Scan for the cell matching the given text and deliver its (x, y) coordinate at center. 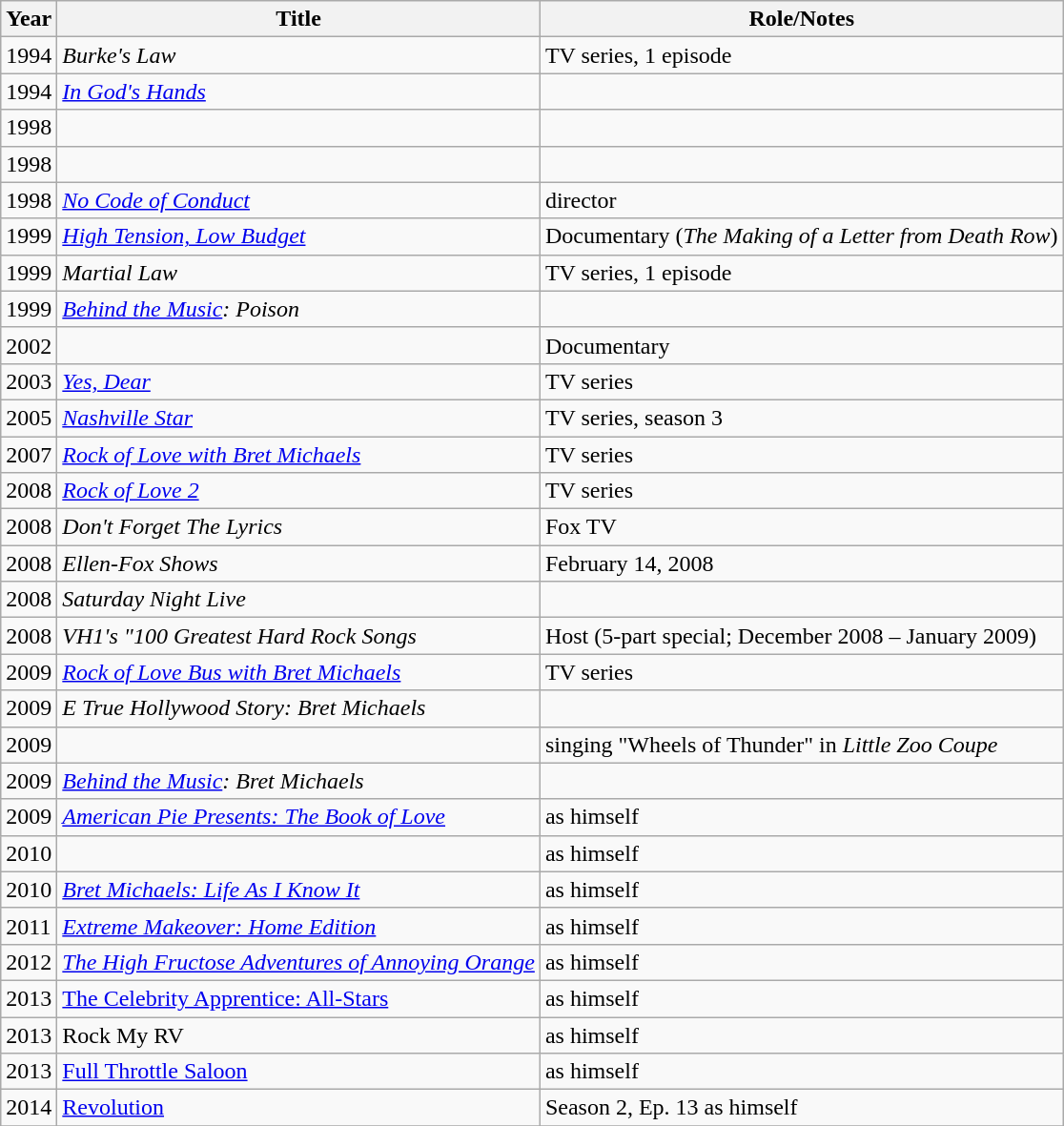
Nashville Star (299, 418)
E True Hollywood Story: Bret Michaels (299, 708)
Rock My RV (299, 1034)
Title (299, 19)
Ellen-Fox Shows (299, 563)
Documentary (801, 345)
Rock of Love Bus with Bret Michaels (299, 672)
VH1's "100 Greatest Hard Rock Songs (299, 636)
2014 (29, 1108)
Bret Michaels: Life As I Know It (299, 890)
Full Throttle Saloon (299, 1072)
Yes, Dear (299, 381)
Revolution (299, 1108)
Rock of Love 2 (299, 491)
The High Fructose Adventures of Annoying Orange (299, 962)
February 14, 2008 (801, 563)
2003 (29, 381)
Rock of Love with Bret Michaels (299, 455)
2007 (29, 455)
No Code of Conduct (299, 200)
2005 (29, 418)
Behind the Music: Bret Michaels (299, 781)
High Tension, Low Budget (299, 236)
2012 (29, 962)
singing "Wheels of Thunder" in Little Zoo Coupe (801, 745)
In God's Hands (299, 92)
director (801, 200)
Behind the Music: Poison (299, 309)
2011 (29, 926)
American Pie Presents: The Book of Love (299, 817)
Saturday Night Live (299, 600)
Martial Law (299, 273)
Role/Notes (801, 19)
Extreme Makeover: Home Edition (299, 926)
The Celebrity Apprentice: All-Stars (299, 998)
2002 (29, 345)
Host (5-part special; December 2008 – January 2009) (801, 636)
Year (29, 19)
Season 2, Ep. 13 as himself (801, 1108)
Burke's Law (299, 55)
Fox TV (801, 527)
Don't Forget The Lyrics (299, 527)
Documentary (The Making of a Letter from Death Row) (801, 236)
TV series, season 3 (801, 418)
